Provide the (X, Y) coordinate of the cell's center where the given text is located.  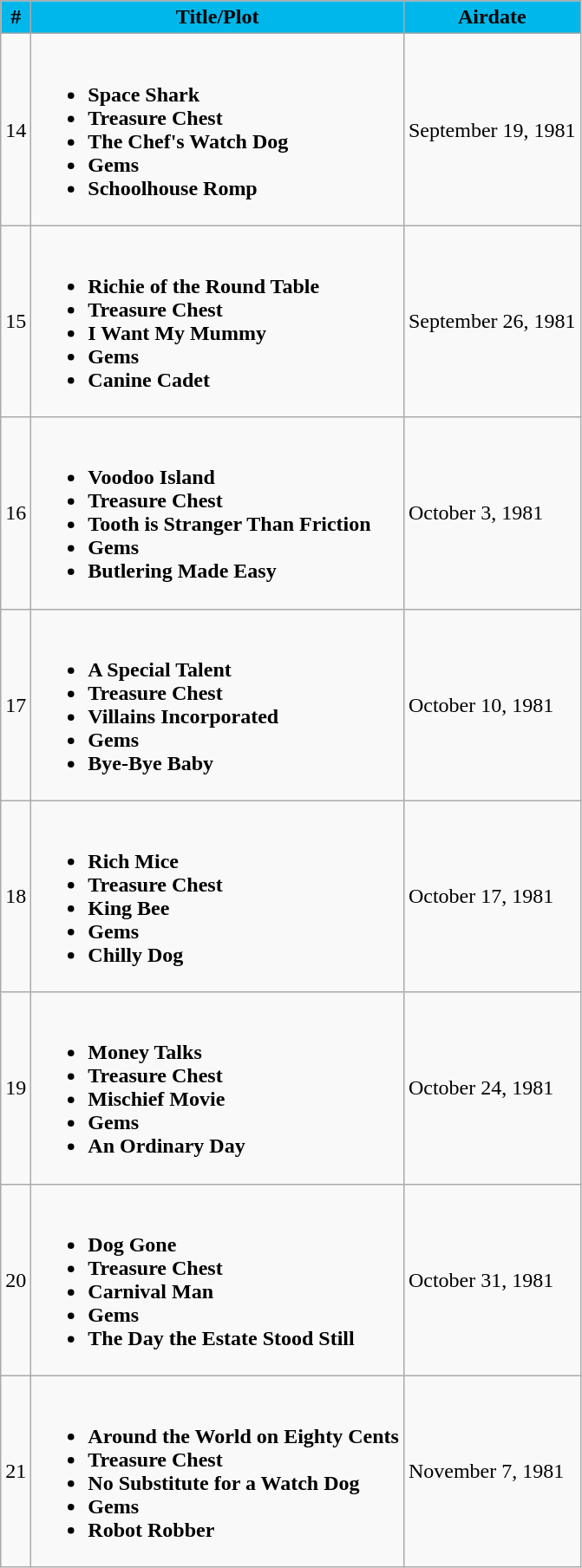
Rich MiceTreasure ChestKing BeeGemsChilly Dog (218, 897)
Voodoo IslandTreasure ChestTooth is Stranger Than FrictionGemsButlering Made Easy (218, 513)
Money TalksTreasure ChestMischief MovieGemsAn Ordinary Day (218, 1088)
October 17, 1981 (492, 897)
Around the World on Eighty CentsTreasure ChestNo Substitute for a Watch DogGemsRobot Robber (218, 1471)
October 31, 1981 (492, 1280)
21 (16, 1471)
19 (16, 1088)
September 26, 1981 (492, 321)
# (16, 17)
Airdate (492, 17)
Space SharkTreasure ChestThe Chef's Watch DogGemsSchoolhouse Romp (218, 130)
15 (16, 321)
14 (16, 130)
A Special TalentTreasure ChestVillains IncorporatedGemsBye-Bye Baby (218, 704)
October 10, 1981 (492, 704)
Title/Plot (218, 17)
17 (16, 704)
September 19, 1981 (492, 130)
October 24, 1981 (492, 1088)
16 (16, 513)
Dog GoneTreasure ChestCarnival ManGemsThe Day the Estate Stood Still (218, 1280)
November 7, 1981 (492, 1471)
October 3, 1981 (492, 513)
18 (16, 897)
20 (16, 1280)
Richie of the Round TableTreasure ChestI Want My MummyGemsCanine Cadet (218, 321)
